Locate the cell with the specified text and output its [x, y] center coordinate. 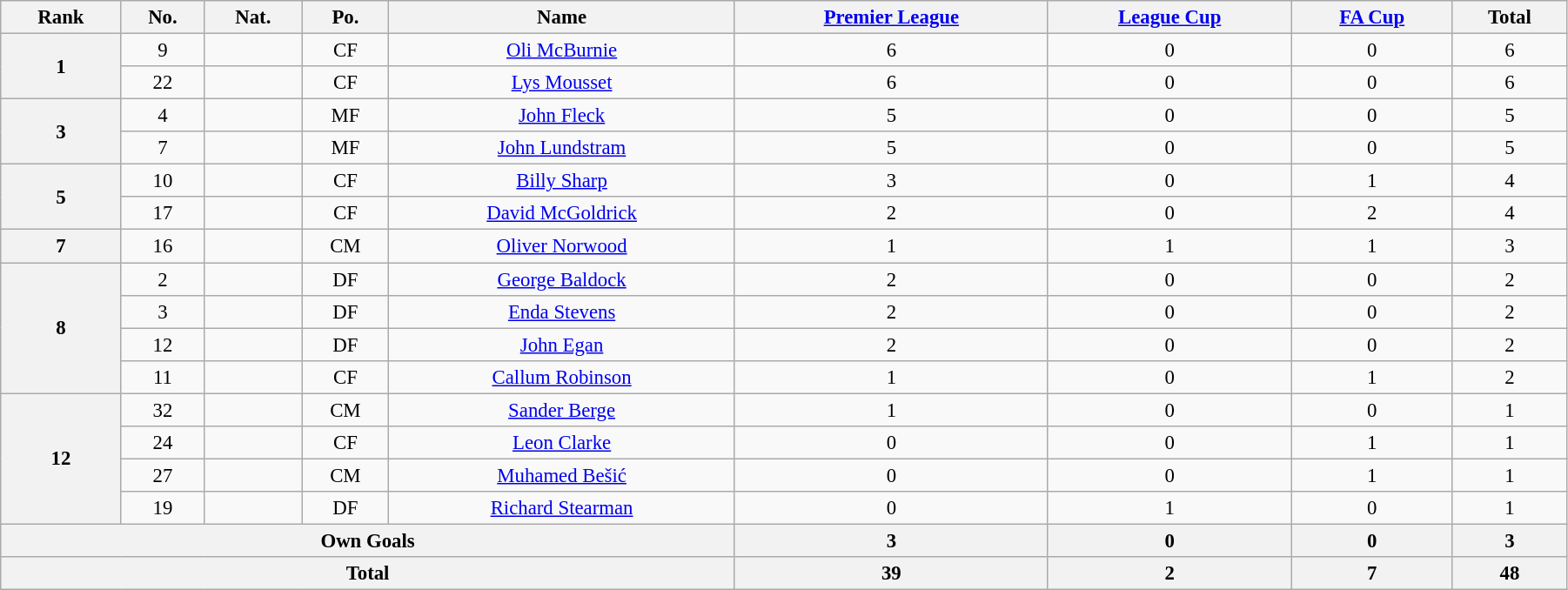
Nat. [253, 17]
Po. [345, 17]
8 [61, 328]
John Fleck [562, 116]
16 [163, 246]
Callum Robinson [562, 377]
No. [163, 17]
Lys Mousset [562, 83]
27 [163, 475]
19 [163, 508]
Oli McBurnie [562, 50]
Sander Berge [562, 410]
Oliver Norwood [562, 246]
Leon Clarke [562, 443]
John Lundstram [562, 148]
17 [163, 213]
39 [891, 573]
John Egan [562, 345]
48 [1509, 573]
FA Cup [1371, 17]
11 [163, 377]
League Cup [1169, 17]
Billy Sharp [562, 181]
24 [163, 443]
Enda Stevens [562, 312]
Premier League [891, 17]
Name [562, 17]
32 [163, 410]
10 [163, 181]
Richard Stearman [562, 508]
22 [163, 83]
9 [163, 50]
David McGoldrick [562, 213]
Own Goals [368, 540]
Muhamed Bešić [562, 475]
George Baldock [562, 279]
Rank [61, 17]
